Identify which cell holds the provided text, then report its [X, Y] central coordinate. 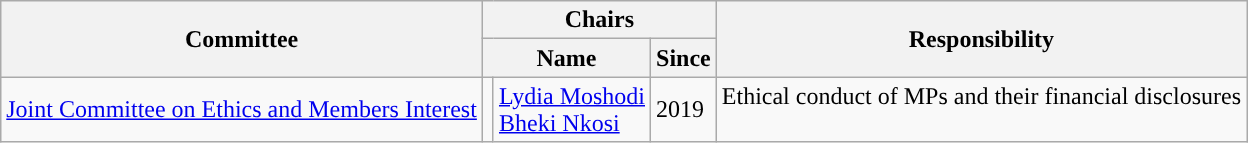
Lydia MoshodiBheki Nkosi [572, 110]
Since [684, 58]
Chairs [599, 20]
Committee [242, 39]
2019 [684, 110]
Ethical conduct of MPs and their financial disclosures [981, 110]
Name [566, 58]
Responsibility [981, 39]
Joint Committee on Ethics and Members Interest [242, 110]
